Locate the cell with the specified text and output its [x, y] center coordinate. 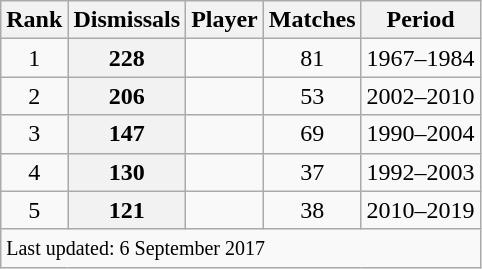
2002–2010 [420, 96]
5 [34, 210]
37 [312, 172]
206 [127, 96]
Period [420, 20]
121 [127, 210]
53 [312, 96]
1992–2003 [420, 172]
3 [34, 134]
2010–2019 [420, 210]
2 [34, 96]
147 [127, 134]
1967–1984 [420, 58]
Dismissals [127, 20]
Player [225, 20]
4 [34, 172]
Matches [312, 20]
1990–2004 [420, 134]
69 [312, 134]
228 [127, 58]
81 [312, 58]
38 [312, 210]
130 [127, 172]
Last updated: 6 September 2017 [240, 248]
Rank [34, 20]
1 [34, 58]
